Capture the cell that displays the provided text and extract its (x, y) central coordinate. 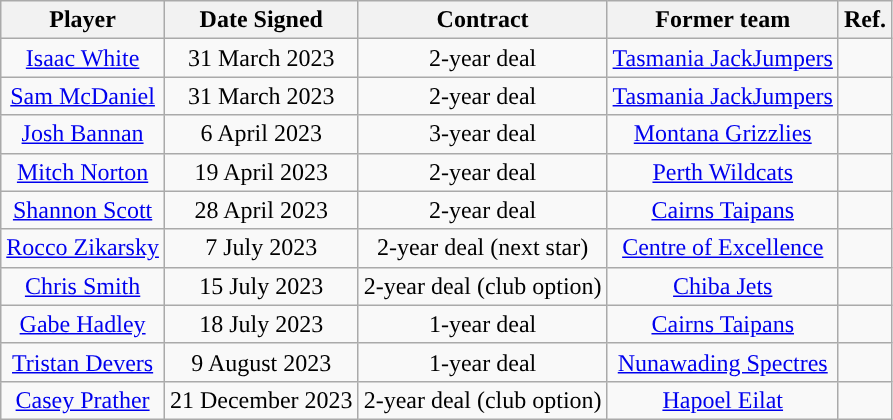
Casey Prather (83, 400)
Perth Wildcats (722, 172)
6 April 2023 (261, 134)
Chris Smith (83, 286)
Player (83, 20)
Centre of Excellence (722, 248)
3-year deal (482, 134)
Former team (722, 20)
9 August 2023 (261, 362)
Ref. (864, 20)
Nunawading Spectres (722, 362)
Sam McDaniel (83, 96)
Hapoel Eilat (722, 400)
15 July 2023 (261, 286)
18 July 2023 (261, 324)
Gabe Hadley (83, 324)
2-year deal (next star) (482, 248)
Mitch Norton (83, 172)
Rocco Zikarsky (83, 248)
Contract (482, 20)
Isaac White (83, 58)
Shannon Scott (83, 210)
7 July 2023 (261, 248)
21 December 2023 (261, 400)
19 April 2023 (261, 172)
28 April 2023 (261, 210)
Chiba Jets (722, 286)
Montana Grizzlies (722, 134)
Josh Bannan (83, 134)
Tristan Devers (83, 362)
Date Signed (261, 20)
